Locate the cell with the specified text and output its (X, Y) center coordinate. 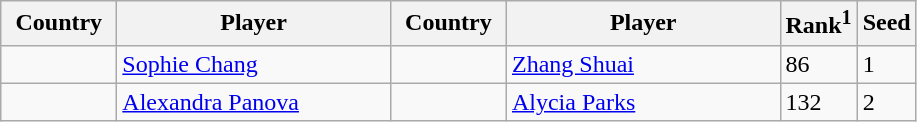
Sophie Chang (254, 64)
86 (818, 64)
Zhang Shuai (643, 64)
Alycia Parks (643, 102)
Alexandra Panova (254, 102)
Rank1 (818, 24)
Seed (886, 24)
2 (886, 102)
1 (886, 64)
132 (818, 102)
